Pinpoint the cell where the given text exists, returning its [X, Y] midpoint coordinate. 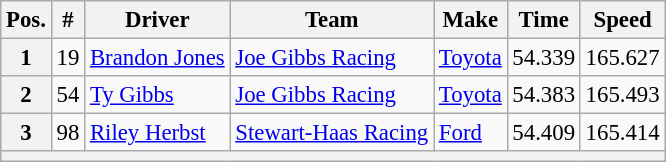
165.493 [622, 95]
Make [471, 20]
Ford [471, 133]
Ty Gibbs [158, 95]
1 [26, 58]
3 [26, 133]
54.383 [544, 95]
# [68, 20]
Time [544, 20]
Driver [158, 20]
19 [68, 58]
165.414 [622, 133]
Stewart-Haas Racing [332, 133]
98 [68, 133]
54 [68, 95]
165.627 [622, 58]
Riley Herbst [158, 133]
Speed [622, 20]
54.409 [544, 133]
Brandon Jones [158, 58]
Team [332, 20]
Pos. [26, 20]
54.339 [544, 58]
2 [26, 95]
